Extract the [X, Y] coordinate from the center of the cell holding the provided text.  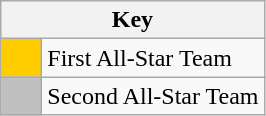
Second All-Star Team [153, 96]
First All-Star Team [153, 58]
Key [132, 20]
